Extract the (X, Y) coordinate from the center of the cell holding the provided text.  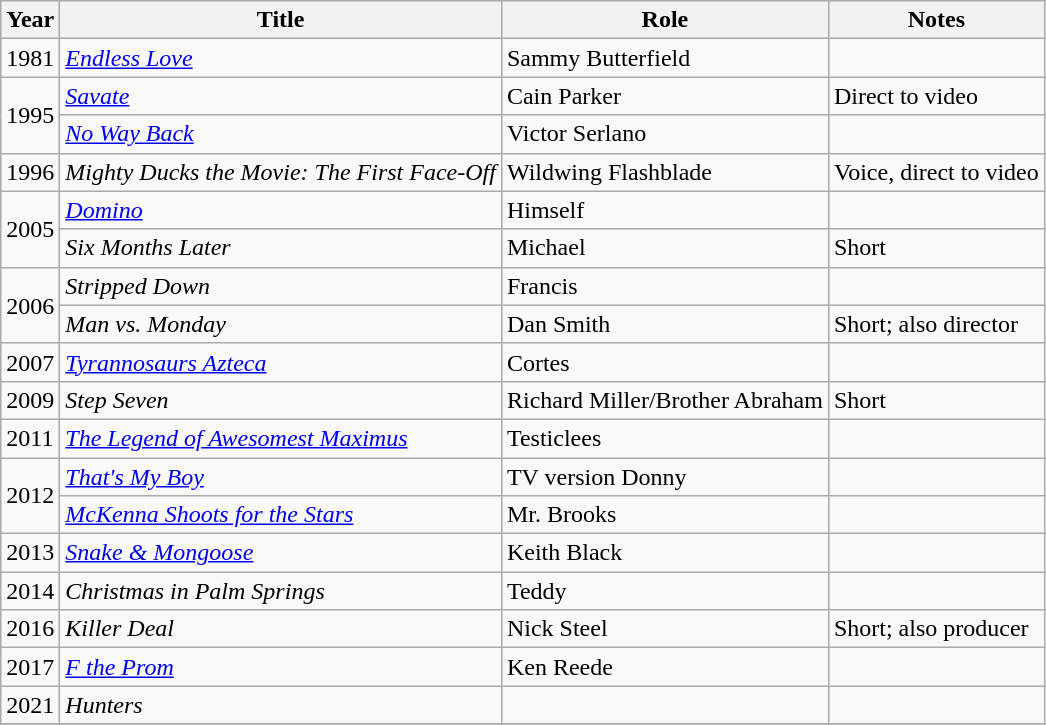
Six Months Later (281, 248)
2017 (30, 667)
2007 (30, 362)
2005 (30, 229)
Victor Serlano (664, 134)
1981 (30, 58)
Christmas in Palm Springs (281, 591)
Direct to video (936, 96)
Title (281, 20)
Mighty Ducks the Movie: The First Face-Off (281, 172)
McKenna Shoots for the Stars (281, 515)
Endless Love (281, 58)
Step Seven (281, 400)
Domino (281, 210)
Tyrannosaurs Azteca (281, 362)
Hunters (281, 705)
Snake & Mongoose (281, 553)
Richard Miller/Brother Abraham (664, 400)
Cain Parker (664, 96)
2012 (30, 496)
Wildwing Flashblade (664, 172)
Year (30, 20)
That's My Boy (281, 477)
Stripped Down (281, 286)
No Way Back (281, 134)
2016 (30, 629)
2006 (30, 305)
Himself (664, 210)
The Legend of Awesomest Maximus (281, 438)
Keith Black (664, 553)
2011 (30, 438)
Short; also director (936, 324)
Testiclees (664, 438)
Nick Steel (664, 629)
Short; also producer (936, 629)
1996 (30, 172)
TV version Donny (664, 477)
Man vs. Monday (281, 324)
2009 (30, 400)
Michael (664, 248)
2013 (30, 553)
Francis (664, 286)
Voice, direct to video (936, 172)
Notes (936, 20)
1995 (30, 115)
Teddy (664, 591)
Sammy Butterfield (664, 58)
Cortes (664, 362)
Role (664, 20)
Dan Smith (664, 324)
Ken Reede (664, 667)
F the Prom (281, 667)
Killer Deal (281, 629)
Mr. Brooks (664, 515)
2021 (30, 705)
2014 (30, 591)
Savate (281, 96)
